From the cell containing the given text, extract its center point as (x, y) coordinate. 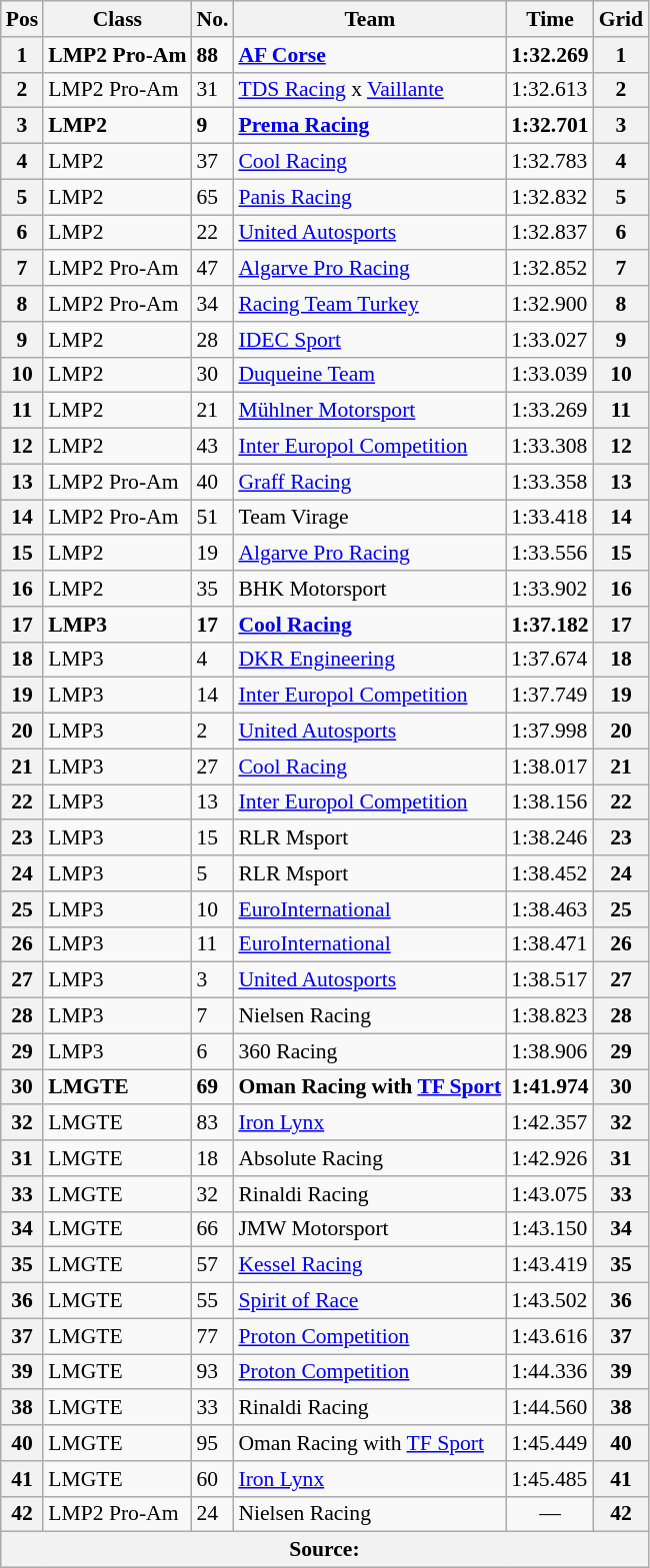
Absolute Racing (370, 1158)
55 (212, 1301)
60 (212, 1479)
1:32.269 (550, 55)
1:38.906 (550, 1051)
Mühlner Motorsport (370, 411)
1:32.837 (550, 233)
51 (212, 518)
1:44.336 (550, 1372)
Team (370, 19)
1:43.075 (550, 1194)
1:33.039 (550, 375)
1:37.749 (550, 696)
1:43.616 (550, 1336)
43 (212, 447)
1:42.357 (550, 1123)
1:38.517 (550, 980)
69 (212, 1087)
77 (212, 1336)
1:32.852 (550, 269)
1:33.556 (550, 554)
No. (212, 19)
DKR Engineering (370, 660)
TDS Racing x Vaillante (370, 90)
83 (212, 1123)
Team Virage (370, 518)
1:38.823 (550, 1016)
1:42.926 (550, 1158)
JMW Motorsport (370, 1229)
95 (212, 1443)
1:32.900 (550, 304)
Prema Racing (370, 126)
Source: (324, 1550)
1:43.502 (550, 1301)
57 (212, 1265)
1:33.902 (550, 589)
1:44.560 (550, 1408)
1:33.269 (550, 411)
65 (212, 197)
Pos (22, 19)
1:32.783 (550, 162)
1:33.027 (550, 340)
1:37.998 (550, 732)
1:43.419 (550, 1265)
1:37.674 (550, 660)
1:32.613 (550, 90)
— (550, 1514)
1:38.156 (550, 802)
66 (212, 1229)
AF Corse (370, 55)
Panis Racing (370, 197)
1:38.463 (550, 909)
1:37.182 (550, 625)
Grid (622, 19)
1:33.308 (550, 447)
Class (117, 19)
1:41.974 (550, 1087)
1:45.485 (550, 1479)
Spirit of Race (370, 1301)
1:38.246 (550, 838)
360 Racing (370, 1051)
1:33.358 (550, 482)
1:43.150 (550, 1229)
1:32.701 (550, 126)
Racing Team Turkey (370, 304)
BHK Motorsport (370, 589)
IDEC Sport (370, 340)
88 (212, 55)
47 (212, 269)
Duqueine Team (370, 375)
1:38.452 (550, 873)
1:45.449 (550, 1443)
93 (212, 1372)
1:32.832 (550, 197)
1:38.017 (550, 767)
1:38.471 (550, 944)
Graff Racing (370, 482)
Time (550, 19)
Kessel Racing (370, 1265)
1:33.418 (550, 518)
